Provide the [x, y] coordinate of the cell's center where the given text is located.  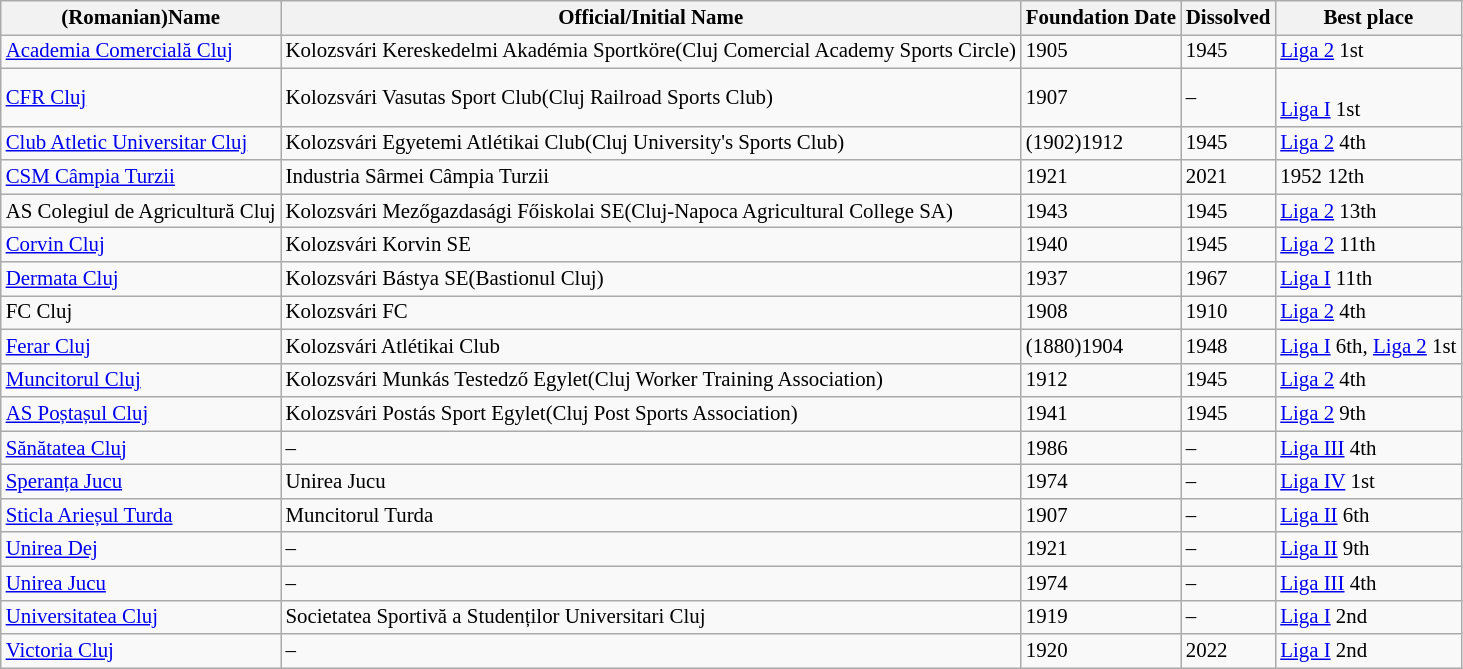
2021 [1228, 177]
1986 [1101, 448]
Dermata Cluj [141, 279]
Speranța Jucu [141, 482]
Kolozsvári FC [651, 312]
1940 [1101, 245]
FC Cluj [141, 312]
Universitatea Cluj [141, 617]
1943 [1101, 211]
(Romanian)Name [141, 18]
1948 [1228, 346]
Liga I 11th [1368, 279]
Kolozsvári Bástya SE(Bastionul Cluj) [651, 279]
1952 12th [1368, 177]
CFR Cluj [141, 97]
Societatea Sportivă a Studenților Universitari Cluj [651, 617]
Kolozsvári Korvin SE [651, 245]
Kolozsvári Mezőgazdasági Főiskolai SE(Cluj-Napoca Agricultural College SA) [651, 211]
Kolozsvári Egyetemi Atlétikai Club(Cluj University's Sports Club) [651, 143]
Liga 2 9th [1368, 414]
(1880)1904 [1101, 346]
1908 [1101, 312]
Sticla Arieșul Turda [141, 515]
Kolozsvári Vasutas Sport Club(Cluj Railroad Sports Club) [651, 97]
CSM Câmpia Turzii [141, 177]
Liga 2 11th [1368, 245]
Unirea Dej [141, 549]
Muncitorul Turda [651, 515]
Ferar Cluj [141, 346]
Victoria Cluj [141, 651]
Best place [1368, 18]
2022 [1228, 651]
1905 [1101, 51]
1920 [1101, 651]
Official/Initial Name [651, 18]
Liga I 1st [1368, 97]
AS Poștașul Cluj [141, 414]
Liga I 6th, Liga 2 1st [1368, 346]
Academia Comercială Cluj [141, 51]
Liga IV 1st [1368, 482]
(1902)1912 [1101, 143]
Muncitorul Cluj [141, 380]
Kolozsvári Munkás Testedző Egylet(Cluj Worker Training Association) [651, 380]
Liga II 6th [1368, 515]
Kolozsvári Postás Sport Egylet(Cluj Post Sports Association) [651, 414]
Liga 2 13th [1368, 211]
1941 [1101, 414]
Sănătatea Cluj [141, 448]
Industria Sârmei Câmpia Turzii [651, 177]
Club Atletic Universitar Cluj [141, 143]
1910 [1228, 312]
Dissolved [1228, 18]
1912 [1101, 380]
AS Colegiul de Agricultură Cluj [141, 211]
1937 [1101, 279]
Liga II 9th [1368, 549]
Liga 2 1st [1368, 51]
Foundation Date [1101, 18]
1967 [1228, 279]
Corvin Cluj [141, 245]
Kolozsvári Atlétikai Club [651, 346]
Kolozsvári Kereskedelmi Akadémia Sportköre(Cluj Comercial Academy Sports Circle) [651, 51]
1919 [1101, 617]
